Pinpoint the cell where the given text exists, returning its [X, Y] midpoint coordinate. 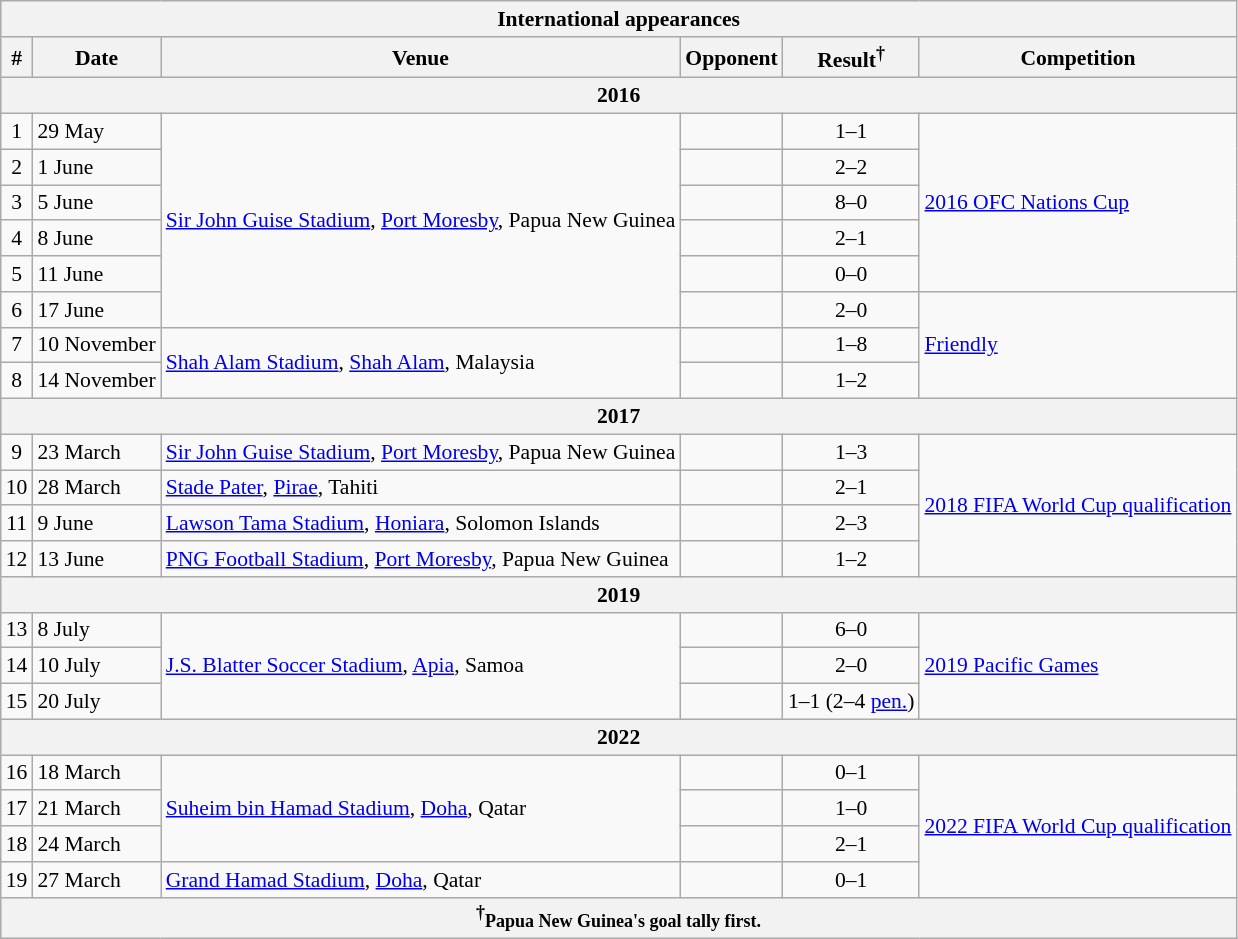
1 June [96, 167]
11 June [96, 274]
Venue [421, 58]
9 [17, 452]
2017 [619, 417]
8 June [96, 239]
8 [17, 381]
3 [17, 203]
7 [17, 345]
5 [17, 274]
28 March [96, 488]
1–8 [852, 345]
8 July [96, 630]
PNG Football Stadium, Port Moresby, Papua New Guinea [421, 559]
11 [17, 524]
1–0 [852, 809]
2019 [619, 595]
18 March [96, 773]
21 March [96, 809]
2022 FIFA World Cup qualification [1078, 826]
2016 OFC Nations Cup [1078, 203]
18 [17, 844]
2018 FIFA World Cup qualification [1078, 505]
J.S. Blatter Soccer Stadium, Apia, Samoa [421, 666]
15 [17, 702]
2016 [619, 96]
6–0 [852, 630]
23 March [96, 452]
9 June [96, 524]
Competition [1078, 58]
12 [17, 559]
1–1 (2–4 pen.) [852, 702]
13 June [96, 559]
10 July [96, 666]
Shah Alam Stadium, Shah Alam, Malaysia [421, 362]
29 May [96, 132]
13 [17, 630]
27 March [96, 880]
10 November [96, 345]
24 March [96, 844]
Suheim bin Hamad Stadium, Doha, Qatar [421, 808]
16 [17, 773]
4 [17, 239]
8–0 [852, 203]
20 July [96, 702]
Result† [852, 58]
Date [96, 58]
2019 Pacific Games [1078, 666]
# [17, 58]
Lawson Tama Stadium, Honiara, Solomon Islands [421, 524]
1–3 [852, 452]
10 [17, 488]
Friendly [1078, 346]
†Papua New Guinea's goal tally first. [619, 918]
1–1 [852, 132]
2022 [619, 737]
14 [17, 666]
5 June [96, 203]
1 [17, 132]
14 November [96, 381]
17 June [96, 310]
0–0 [852, 274]
2 [17, 167]
International appearances [619, 19]
Grand Hamad Stadium, Doha, Qatar [421, 880]
6 [17, 310]
19 [17, 880]
17 [17, 809]
2–2 [852, 167]
Opponent [732, 58]
Stade Pater, Pirae, Tahiti [421, 488]
2–3 [852, 524]
